For the text-containing cell, return its midpoint in [X, Y] coordinate format. 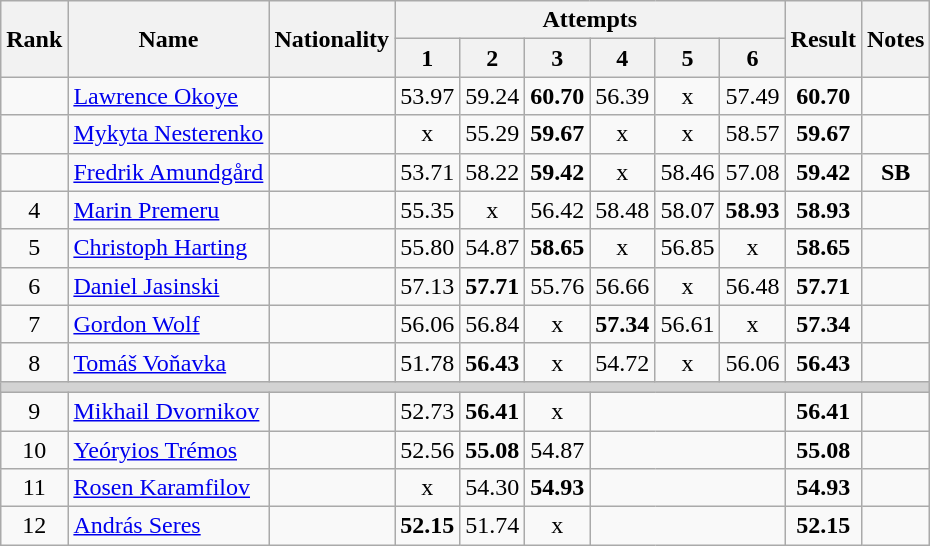
Attempts [590, 20]
54.30 [492, 488]
58.48 [622, 210]
58.07 [688, 210]
7 [34, 324]
SB [895, 172]
Notes [895, 39]
Tomáš Voňavka [168, 362]
57.13 [428, 286]
57.49 [752, 96]
Result [823, 39]
56.48 [752, 286]
Name [168, 39]
1 [428, 58]
Marin Premeru [168, 210]
59.24 [492, 96]
52.56 [428, 449]
55.35 [428, 210]
55.76 [558, 286]
2 [492, 58]
Daniel Jasinski [168, 286]
51.78 [428, 362]
58.22 [492, 172]
9 [34, 411]
12 [34, 526]
András Seres [168, 526]
56.61 [688, 324]
55.80 [428, 248]
56.42 [558, 210]
52.73 [428, 411]
57.08 [752, 172]
3 [558, 58]
8 [34, 362]
55.29 [492, 134]
Christoph Harting [168, 248]
56.85 [688, 248]
51.74 [492, 526]
56.66 [622, 286]
53.97 [428, 96]
Gordon Wolf [168, 324]
Yeóryios Trémos [168, 449]
53.71 [428, 172]
Rosen Karamfilov [168, 488]
56.84 [492, 324]
58.46 [688, 172]
Lawrence Okoye [168, 96]
Fredrik Amundgård [168, 172]
Rank [34, 39]
10 [34, 449]
56.39 [622, 96]
54.72 [622, 362]
Mykyta Nesterenko [168, 134]
Mikhail Dvornikov [168, 411]
58.57 [752, 134]
11 [34, 488]
Nationality [332, 39]
